Return (X, Y) of the center of cell containing provided text 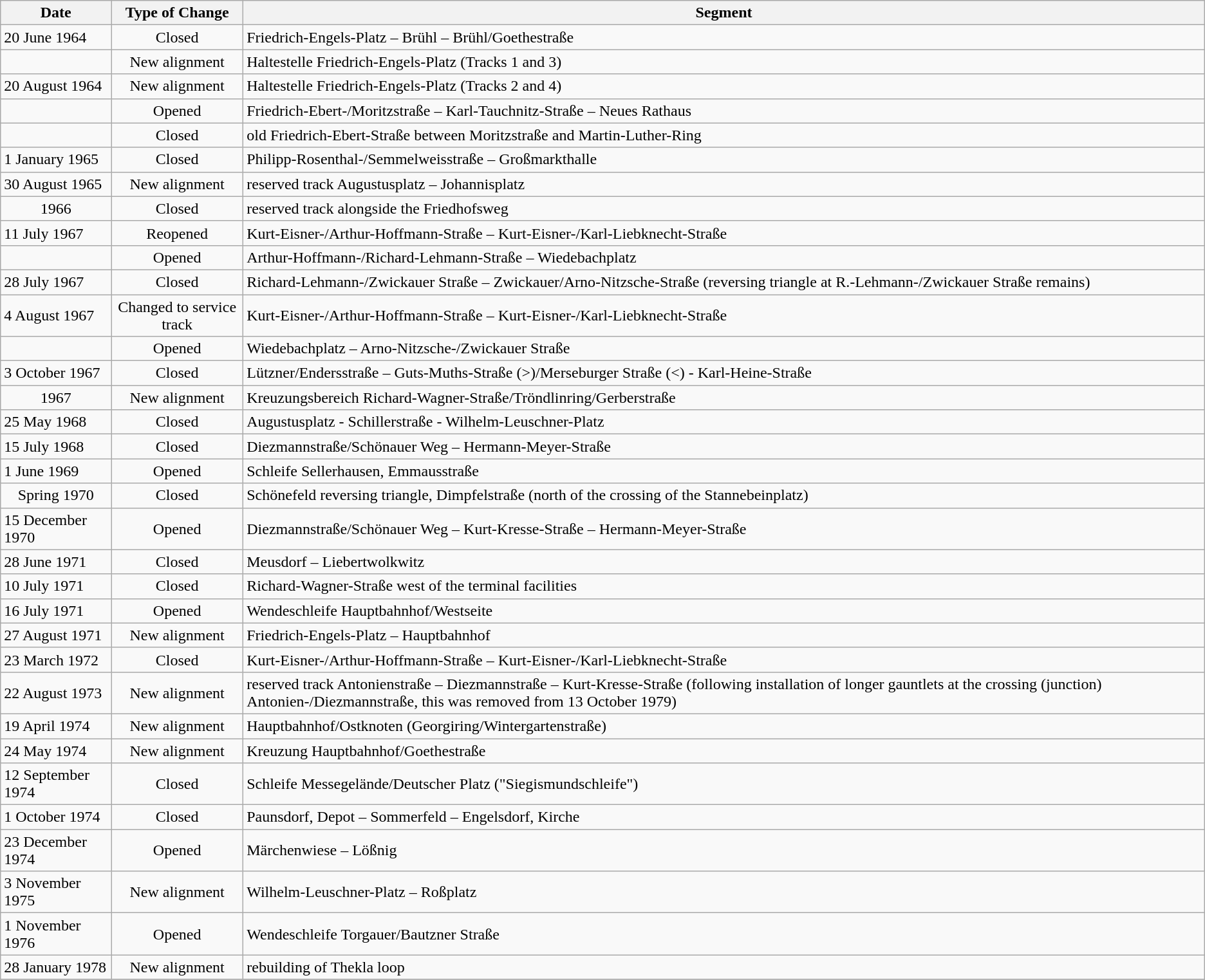
10 July 1971 (56, 586)
Richard-Lehmann-/Zwickauer Straße – Zwickauer/Arno-Nitzsche-Straße (reversing triangle at R.-Lehmann-/Zwickauer Straße remains) (724, 282)
23 December 1974 (56, 851)
Schleife Messegelände/Deutscher Platz ("Siegismundschleife") (724, 784)
Diezmannstraße/Schönauer Weg – Kurt-Kresse-Straße – Hermann-Meyer-Straße (724, 529)
Schleife Sellerhausen, Emmausstraße (724, 471)
28 June 1971 (56, 562)
reserved track alongside the Friedhofsweg (724, 208)
Reopened (178, 233)
1 January 1965 (56, 160)
Date (56, 13)
22 August 1973 (56, 692)
Wiedebachplatz – Arno-Nitzsche-/Zwickauer Straße (724, 349)
Haltestelle Friedrich-Engels-Platz (Tracks 1 and 3) (724, 62)
old Friedrich-Ebert-Straße between Moritzstraße and Martin-Luther-Ring (724, 135)
Diezmannstraße/Schönauer Weg – Hermann-Meyer-Straße (724, 447)
23 March 1972 (56, 660)
Hauptbahnhof/Ostknoten (Georgiring/Wintergartenstraße) (724, 726)
3 October 1967 (56, 373)
Kreuzung Hauptbahnhof/Goethestraße (724, 751)
25 May 1968 (56, 422)
Philipp-Rosenthal-/Semmelweisstraße – Großmarkthalle (724, 160)
Friedrich-Engels-Platz – Hauptbahnhof (724, 635)
Augustusplatz - Schillerstraße - Wilhelm-Leuschner-Platz (724, 422)
19 April 1974 (56, 726)
Lützner/Endersstraße – Guts-Muths-Straße (>)/Merseburger Straße (<) - Karl-Heine-Straße (724, 373)
1 October 1974 (56, 817)
Wendeschleife Torgauer/Bautzner Straße (724, 934)
20 June 1964 (56, 37)
1 June 1969 (56, 471)
Schönefeld reversing triangle, Dimpfelstraße (north of the crossing of the Stannebeinplatz) (724, 495)
20 August 1964 (56, 86)
28 January 1978 (56, 967)
24 May 1974 (56, 751)
4 August 1967 (56, 315)
Type of Change (178, 13)
1 November 1976 (56, 934)
Changed to service track (178, 315)
Kreuzungsbereich Richard-Wagner-Straße/Tröndlinring/Gerberstraße (724, 398)
15 December 1970 (56, 529)
1967 (56, 398)
Friedrich-Ebert-/Moritzstraße – Karl-Tauchnitz-Straße – Neues Rathaus (724, 111)
12 September 1974 (56, 784)
Spring 1970 (56, 495)
3 November 1975 (56, 892)
15 July 1968 (56, 447)
30 August 1965 (56, 184)
Märchenwiese – Lößnig (724, 851)
Haltestelle Friedrich-Engels-Platz (Tracks 2 and 4) (724, 86)
Meusdorf – Liebertwolkwitz (724, 562)
27 August 1971 (56, 635)
Arthur-Hoffmann-/Richard-Lehmann-Straße – Wiedebachplatz (724, 257)
Friedrich-Engels-Platz – Brühl – Brühl/Goethestraße (724, 37)
reserved track Augustusplatz – Johannisplatz (724, 184)
11 July 1967 (56, 233)
28 July 1967 (56, 282)
Segment (724, 13)
Wendeschleife Hauptbahnhof/Westseite (724, 611)
16 July 1971 (56, 611)
Wilhelm-Leuschner-Platz – Roßplatz (724, 892)
Paunsdorf, Depot – Sommerfeld – Engelsdorf, Kirche (724, 817)
1966 (56, 208)
Richard-Wagner-Straße west of the terminal facilities (724, 586)
rebuilding of Thekla loop (724, 967)
